Detect which cell encompasses the target text, then output its [x, y] center coordinate. 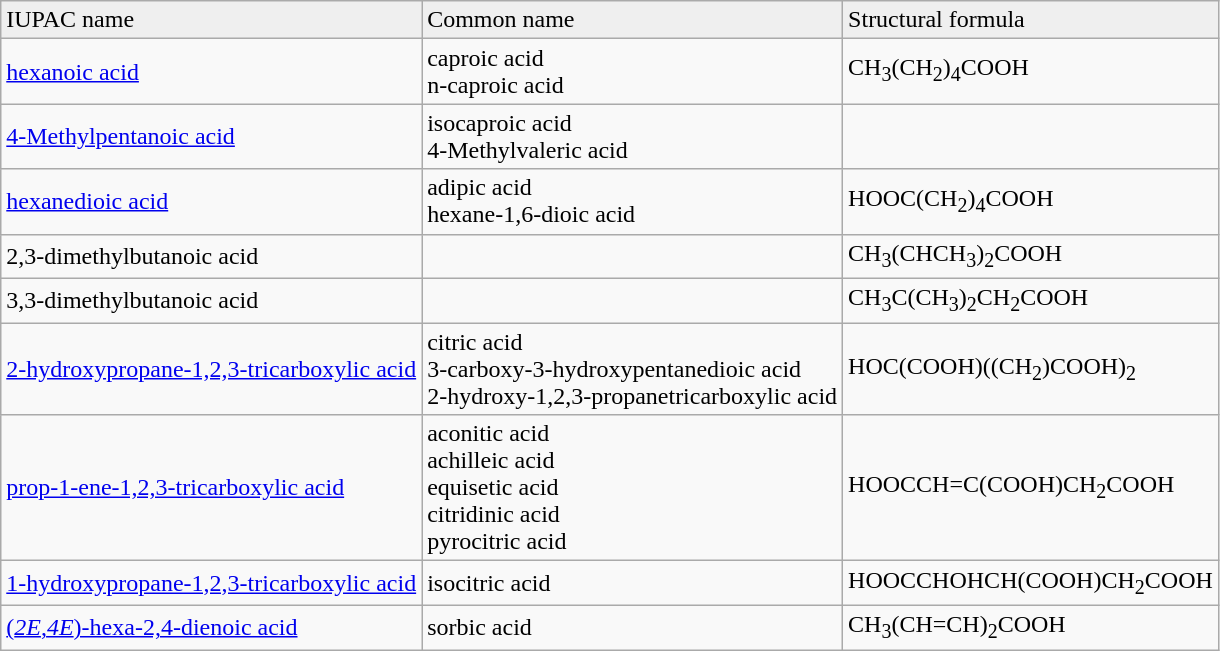
HOC(COOH)((CH2)COOH)2 [1031, 369]
hexanedioic acid [212, 202]
isocaproic acid4-Methylvaleric acid [632, 136]
citric acid3-carboxy-3-hydroxypentanedioic acid2-hydroxy-1,2,3-propanetricarboxylic acid [632, 369]
isocitric acid [632, 583]
HOOCCH=C(COOH)CH2COOH [1031, 488]
CH3(CHCH3)2COOH [1031, 256]
2,3-dimethylbutanoic acid [212, 256]
hexanoic acid [212, 72]
Common name [632, 20]
caproic acidn-caproic acid [632, 72]
CH3(CH2)4COOH [1031, 72]
aconitic acidachilleic acidequisetic acidcitridinic acidpyrocitric acid [632, 488]
Structural formula [1031, 20]
HOOCCHOHCH(COOH)CH2COOH [1031, 583]
3,3-dimethylbutanoic acid [212, 300]
CH3(CH=CH)2COOH [1031, 627]
adipic acidhexane-1,6-dioic acid [632, 202]
CH3C(CH3)2CH2COOH [1031, 300]
HOOC(CH2)4COOH [1031, 202]
(2E,4E)-hexa-2,4-dienoic acid [212, 627]
prop-1-ene-1,2,3-tricarboxylic acid [212, 488]
2-hydroxypropane-1,2,3-tricarboxylic acid [212, 369]
sorbic acid [632, 627]
IUPAC name [212, 20]
4-Methylpentanoic acid [212, 136]
1-hydroxypropane-1,2,3-tricarboxylic acid [212, 583]
